Return [x, y] of the center of cell containing provided text 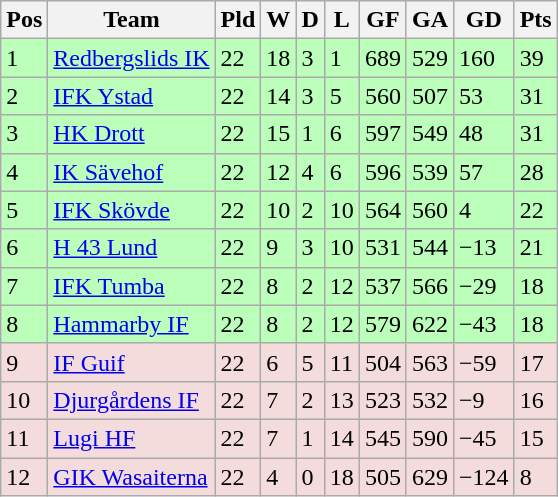
D [310, 20]
505 [382, 477]
H 43 Lund [132, 248]
−43 [484, 324]
0 [310, 477]
564 [382, 210]
563 [430, 362]
IF Guif [132, 362]
Team [132, 20]
Redbergslids IK [132, 58]
596 [382, 172]
28 [536, 172]
HK Drott [132, 134]
16 [536, 400]
13 [342, 400]
GIK Wasaiterna [132, 477]
−59 [484, 362]
−45 [484, 438]
GF [382, 20]
−9 [484, 400]
689 [382, 58]
549 [430, 134]
529 [430, 58]
545 [382, 438]
Pts [536, 20]
Djurgårdens IF [132, 400]
IFK Skövde [132, 210]
579 [382, 324]
−13 [484, 248]
Pos [24, 20]
622 [430, 324]
53 [484, 96]
IK Sävehof [132, 172]
IFK Tumba [132, 286]
566 [430, 286]
Pld [238, 20]
539 [430, 172]
−124 [484, 477]
629 [430, 477]
531 [382, 248]
507 [430, 96]
GD [484, 20]
544 [430, 248]
IFK Ystad [132, 96]
537 [382, 286]
−29 [484, 286]
L [342, 20]
532 [430, 400]
597 [382, 134]
590 [430, 438]
17 [536, 362]
523 [382, 400]
GA [430, 20]
504 [382, 362]
21 [536, 248]
57 [484, 172]
48 [484, 134]
39 [536, 58]
160 [484, 58]
Lugi HF [132, 438]
W [278, 20]
Hammarby IF [132, 324]
